Pinpoint the cell where the given text exists, returning its [x, y] midpoint coordinate. 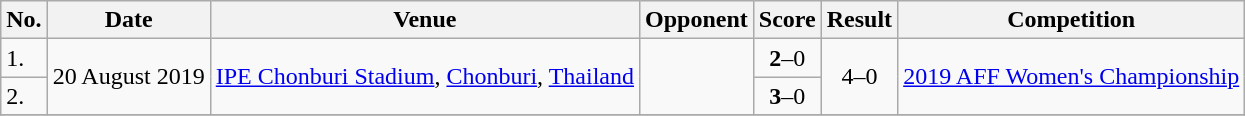
20 August 2019 [128, 77]
Venue [424, 20]
2. [24, 96]
Date [128, 20]
2–0 [787, 58]
No. [24, 20]
2019 AFF Women's Championship [1072, 77]
Competition [1072, 20]
Opponent [697, 20]
Score [787, 20]
3–0 [787, 96]
IPE Chonburi Stadium, Chonburi, Thailand [424, 77]
1. [24, 58]
Result [859, 20]
4–0 [859, 77]
